Scan for the cell matching the given text and deliver its [x, y] coordinate at center. 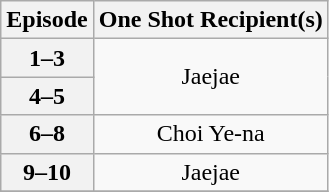
9–10 [47, 172]
One Shot Recipient(s) [210, 20]
Choi Ye-na [210, 134]
4–5 [47, 96]
6–8 [47, 134]
1–3 [47, 58]
Episode [47, 20]
